Determine the (x, y) coordinate at the center of the cell enclosing the given text.  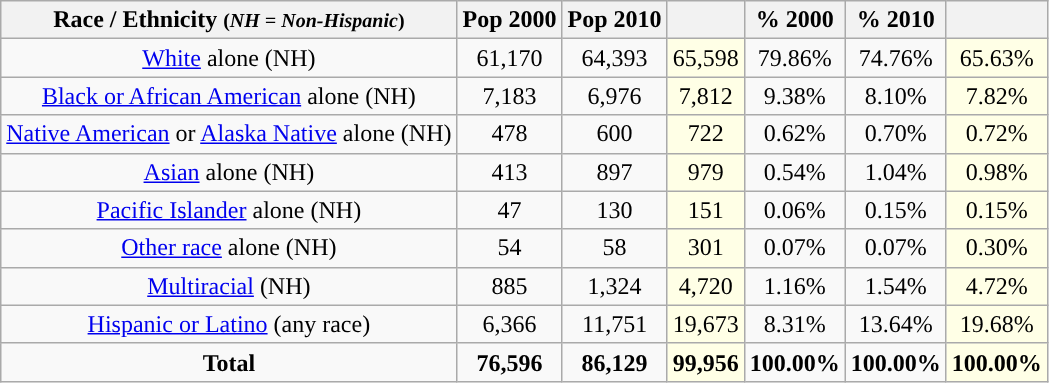
11,751 (614, 324)
Native American or Alaska Native alone (NH) (229, 134)
Asian alone (NH) (229, 172)
0.72% (996, 134)
885 (510, 286)
413 (510, 172)
1,324 (614, 286)
Race / Ethnicity (NH = Non-Hispanic) (229, 20)
Hispanic or Latino (any race) (229, 324)
8.31% (794, 324)
9.38% (794, 96)
Pop 2010 (614, 20)
4,720 (706, 286)
% 2010 (896, 20)
76,596 (510, 362)
1.04% (896, 172)
7,183 (510, 96)
897 (614, 172)
0.30% (996, 248)
79.86% (794, 58)
13.64% (896, 324)
58 (614, 248)
65.63% (996, 58)
7.82% (996, 96)
19,673 (706, 324)
65,598 (706, 58)
7,812 (706, 96)
74.76% (896, 58)
8.10% (896, 96)
4.72% (996, 286)
301 (706, 248)
White alone (NH) (229, 58)
19.68% (996, 324)
1.54% (896, 286)
Total (229, 362)
130 (614, 210)
Multiracial (NH) (229, 286)
61,170 (510, 58)
Pop 2000 (510, 20)
Black or African American alone (NH) (229, 96)
151 (706, 210)
1.16% (794, 286)
6,976 (614, 96)
722 (706, 134)
% 2000 (794, 20)
0.62% (794, 134)
99,956 (706, 362)
0.98% (996, 172)
47 (510, 210)
979 (706, 172)
64,393 (614, 58)
6,366 (510, 324)
54 (510, 248)
0.70% (896, 134)
0.54% (794, 172)
478 (510, 134)
Pacific Islander alone (NH) (229, 210)
86,129 (614, 362)
0.06% (794, 210)
Other race alone (NH) (229, 248)
600 (614, 134)
